Find where the given text appears and provide that cell's center as [x, y] coordinate. 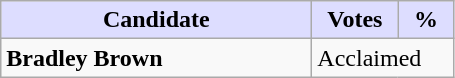
% [426, 20]
Acclaimed [383, 58]
Candidate [156, 20]
Bradley Brown [156, 58]
Votes [355, 20]
